Locate the cell with the specified text and output its (X, Y) center coordinate. 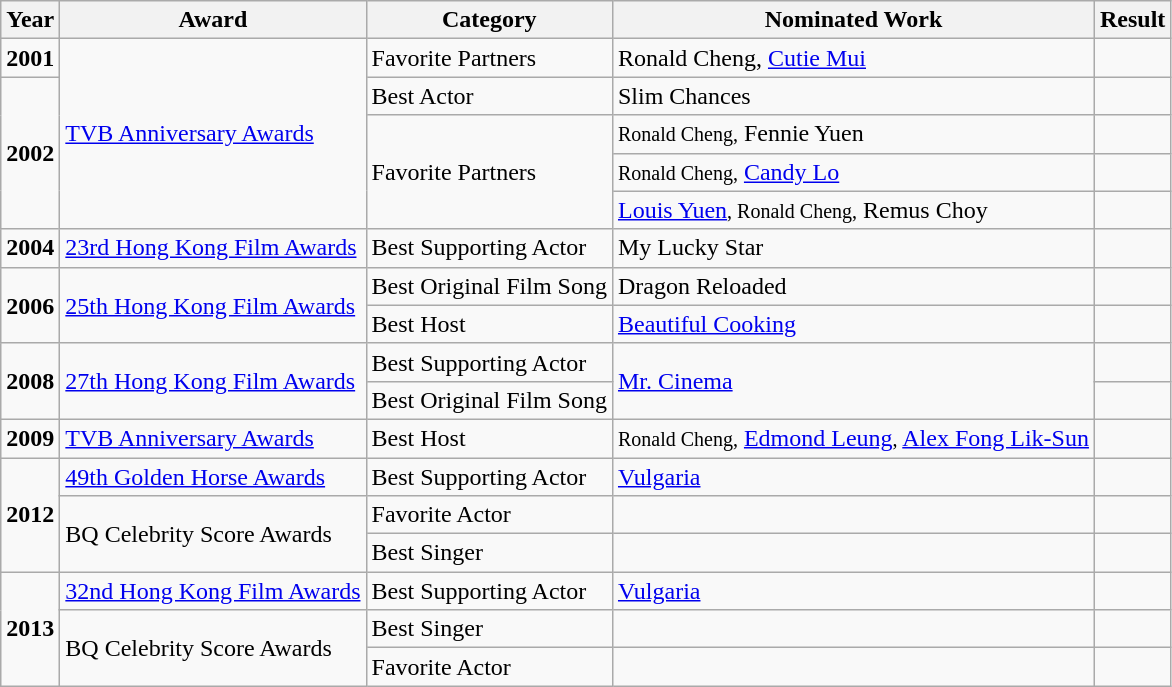
2004 (30, 248)
Ronald Cheng, Fennie Yuen (853, 134)
49th Golden Horse Awards (213, 477)
2012 (30, 515)
27th Hong Kong Film Awards (213, 381)
2013 (30, 629)
2001 (30, 58)
Ronald Cheng, Edmond Leung, Alex Fong Lik-Sun (853, 438)
32nd Hong Kong Film Awards (213, 591)
2002 (30, 153)
Year (30, 20)
2009 (30, 438)
Best Actor (489, 96)
Ronald Cheng, Candy Lo (853, 172)
Category (489, 20)
Result (1132, 20)
Nominated Work (853, 20)
My Lucky Star (853, 248)
2008 (30, 381)
Louis Yuen, Ronald Cheng, Remus Choy (853, 210)
Mr. Cinema (853, 381)
2006 (30, 305)
25th Hong Kong Film Awards (213, 305)
23rd Hong Kong Film Awards (213, 248)
Ronald Cheng, Cutie Mui (853, 58)
Slim Chances (853, 96)
Award (213, 20)
Dragon Reloaded (853, 286)
Beautiful Cooking (853, 324)
